Provide the [X, Y] coordinate of the cell's center where the given text is located.  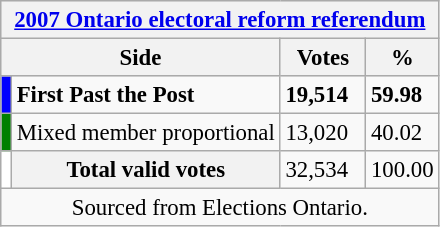
40.02 [402, 133]
Mixed member proportional [146, 133]
59.98 [402, 95]
Votes [323, 58]
32,534 [323, 170]
100.00 [402, 170]
Sourced from Elections Ontario. [220, 208]
Side [140, 58]
2007 Ontario electoral reform referendum [220, 20]
19,514 [323, 95]
% [402, 58]
Total valid votes [146, 170]
First Past the Post [146, 95]
13,020 [323, 133]
